Pinpoint the cell where the given text exists, returning its [X, Y] midpoint coordinate. 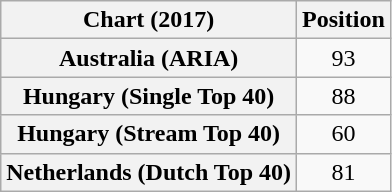
Netherlands (Dutch Top 40) [149, 172]
Australia (ARIA) [149, 58]
93 [344, 58]
Position [344, 20]
Chart (2017) [149, 20]
88 [344, 96]
60 [344, 134]
81 [344, 172]
Hungary (Stream Top 40) [149, 134]
Hungary (Single Top 40) [149, 96]
